Capture the cell that displays the provided text and extract its [x, y] central coordinate. 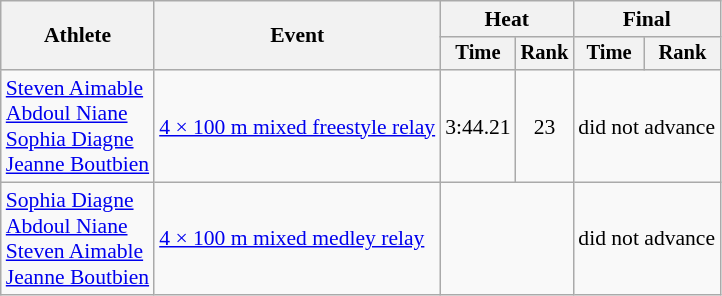
Sophia DiagneAbdoul NianeSteven Aimable Jeanne Boutbien [78, 239]
Event [297, 36]
Final [646, 19]
Heat [506, 19]
3:44.21 [478, 126]
Athlete [78, 36]
Steven AimableAbdoul NianeSophia DiagneJeanne Boutbien [78, 126]
23 [545, 126]
4 × 100 m mixed freestyle relay [297, 126]
4 × 100 m mixed medley relay [297, 239]
